Output the (X, Y) coordinate of the center of the cell containing the given text.  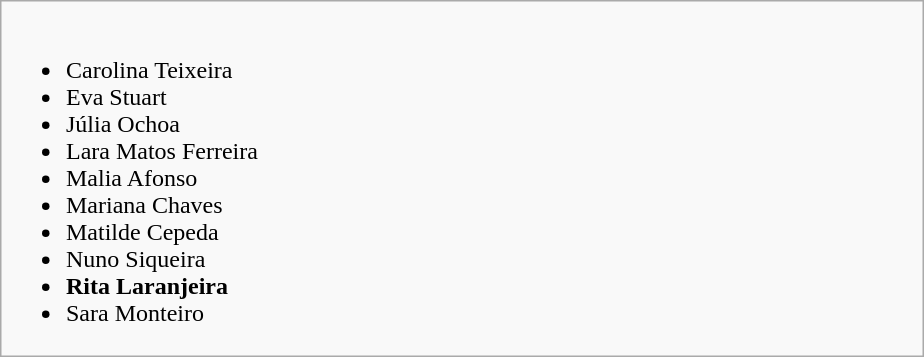
Carolina TeixeiraEva StuartJúlia OchoaLara Matos FerreiraMalia AfonsoMariana ChavesMatilde CepedaNuno SiqueiraRita LaranjeiraSara Monteiro (462, 179)
